Return (X, Y) of the center of cell containing provided text 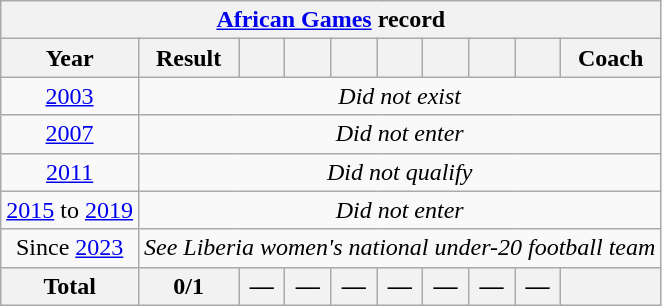
2011 (70, 172)
Year (70, 58)
Did not qualify (399, 172)
0/1 (188, 286)
Did not exist (399, 96)
Result (188, 58)
2003 (70, 96)
2015 to 2019 (70, 210)
African Games record (331, 20)
Since 2023 (70, 248)
Coach (611, 58)
Total (70, 286)
See Liberia women's national under-20 football team (399, 248)
2007 (70, 134)
